Return (x, y) of the center of cell containing provided text 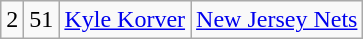
51 (42, 20)
Kyle Korver (125, 20)
New Jersey Nets (277, 20)
2 (12, 20)
